For the text-containing cell, return its midpoint in [X, Y] coordinate format. 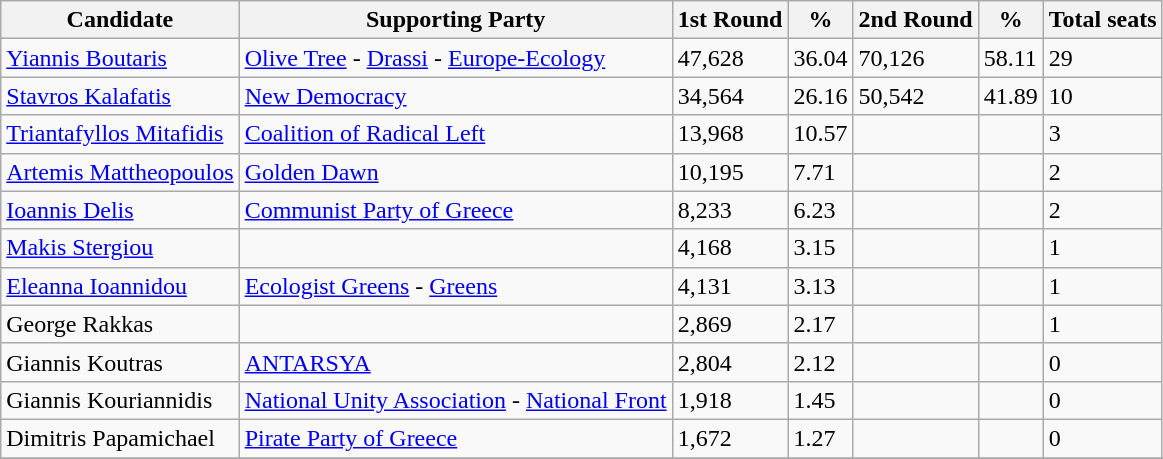
10.57 [820, 134]
1st Round [730, 20]
Golden Dawn [456, 172]
41.89 [1010, 96]
4,168 [730, 248]
3.13 [820, 286]
1.45 [820, 400]
2nd Round [916, 20]
Ioannis Delis [120, 210]
7.71 [820, 172]
Makis Stergiou [120, 248]
10 [1102, 96]
1,918 [730, 400]
Coalition of Radical Left [456, 134]
47,628 [730, 58]
George Rakkas [120, 324]
1,672 [730, 438]
Pirate Party of Greece [456, 438]
34,564 [730, 96]
Supporting Party [456, 20]
2.12 [820, 362]
National Unity Association - National Front [456, 400]
3.15 [820, 248]
3 [1102, 134]
Olive Tree - Drassi - Europe-Ecology [456, 58]
4,131 [730, 286]
Candidate [120, 20]
Total seats [1102, 20]
10,195 [730, 172]
26.16 [820, 96]
Stavros Kalafatis [120, 96]
ANTARSYA [456, 362]
Communist Party of Greece [456, 210]
2,804 [730, 362]
1.27 [820, 438]
Eleanna Ioannidou [120, 286]
2.17 [820, 324]
13,968 [730, 134]
Ecologist Greens - Greens [456, 286]
Giannis Koutras [120, 362]
50,542 [916, 96]
8,233 [730, 210]
58.11 [1010, 58]
Artemis Mattheopoulos [120, 172]
6.23 [820, 210]
36.04 [820, 58]
Dimitris Papamichael [120, 438]
29 [1102, 58]
Giannis Kouriannidis [120, 400]
2,869 [730, 324]
70,126 [916, 58]
New Democracy [456, 96]
Yiannis Boutaris [120, 58]
Triantafyllos Mitafidis [120, 134]
